Find where the given text appears and provide that cell's center as (X, Y) coordinate. 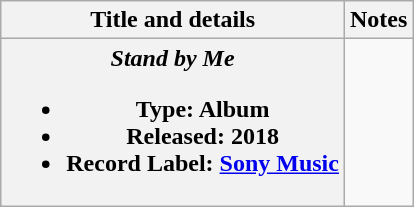
Notes (378, 20)
Title and details (173, 20)
Stand by MeType: AlbumReleased: 2018Record Label: Sony Music (173, 122)
